Detect which cell encompasses the target text, then output its (x, y) center coordinate. 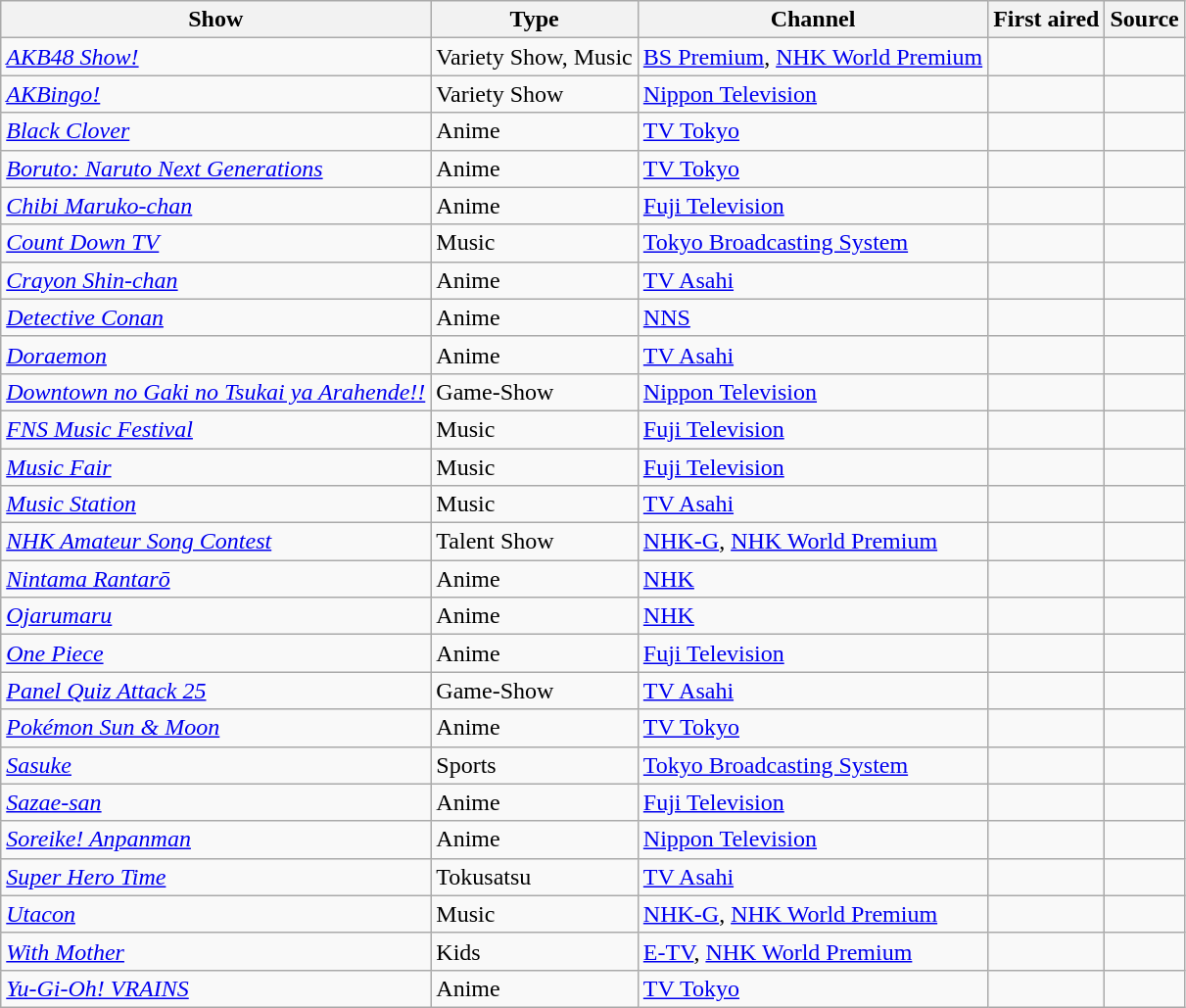
NHK Amateur Song Contest (215, 542)
Pokémon Sun & Moon (215, 728)
Sasuke (215, 765)
Soreike! Anpanman (215, 840)
Source (1144, 20)
First aired (1046, 20)
Utacon (215, 914)
Crayon Shin-chan (215, 280)
Detective Conan (215, 317)
Tokusatsu (535, 877)
Yu-Gi-Oh! VRAINS (215, 988)
FNS Music Festival (215, 429)
BS Premium, NHK World Premium (813, 57)
Super Hero Time (215, 877)
NNS (813, 317)
Channel (813, 20)
Variety Show, Music (535, 57)
One Piece (215, 653)
Sports (535, 765)
Variety Show (535, 94)
Boruto: Naruto Next Generations (215, 168)
Nintama Rantarō (215, 579)
Talent Show (535, 542)
Black Clover (215, 131)
Type (535, 20)
With Mother (215, 951)
Show (215, 20)
Kids (535, 951)
Panel Quiz Attack 25 (215, 691)
Chibi Maruko-chan (215, 206)
Ojarumaru (215, 616)
Doraemon (215, 355)
E-TV, NHK World Premium (813, 951)
Count Down TV (215, 243)
AKB48 Show! (215, 57)
Music Fair (215, 467)
AKBingo! (215, 94)
Sazae-san (215, 802)
Downtown no Gaki no Tsukai ya Arahende!! (215, 392)
Music Station (215, 504)
